Return (x, y) of the center of cell containing provided text 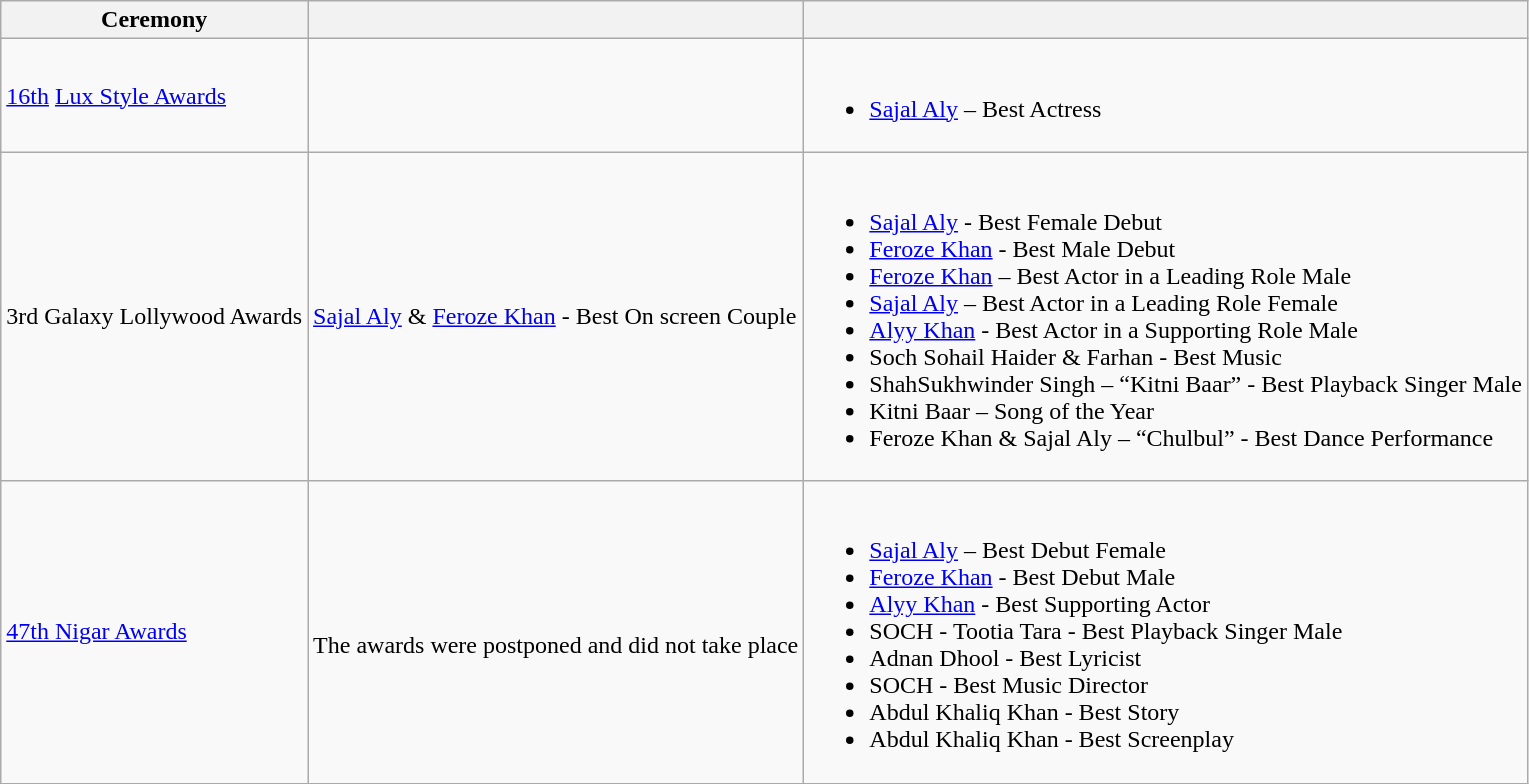
Sajal Aly & Feroze Khan - Best On screen Couple (556, 316)
Ceremony (154, 20)
47th Nigar Awards (154, 632)
The awards were postponed and did not take place (556, 632)
3rd Galaxy Lollywood Awards (154, 316)
Sajal Aly – Best Actress (1166, 96)
16th Lux Style Awards (154, 96)
